Scan for the cell matching the given text and deliver its (x, y) coordinate at center. 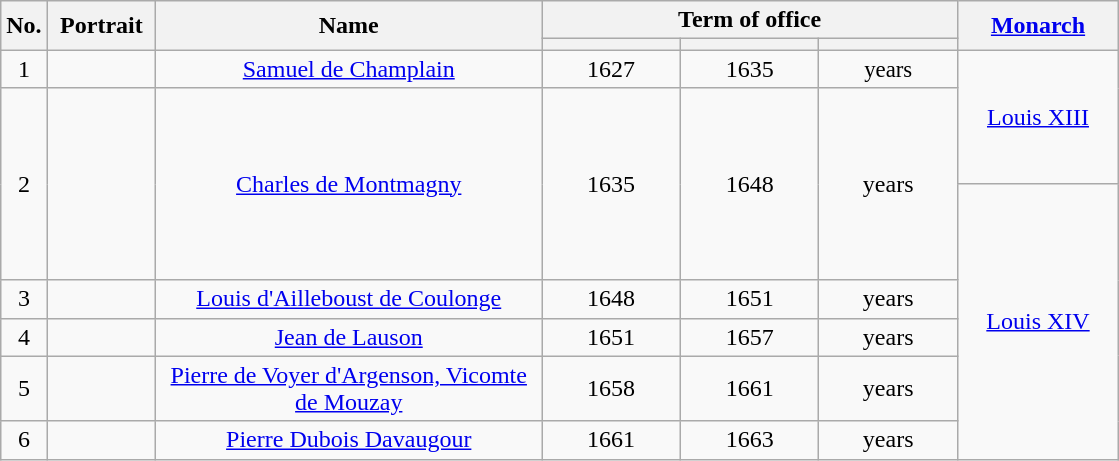
Jean de Lauson (349, 337)
Louis XIII (1038, 117)
No. (24, 26)
1627 (612, 69)
Monarch (1038, 26)
Pierre Dubois Davaugour (349, 440)
Term of office (750, 20)
Pierre de Voyer d'Argenson, Vicomte de Mouzay (349, 388)
1658 (612, 388)
1663 (750, 440)
Louis XIV (1038, 322)
Name (349, 26)
1657 (750, 337)
Charles de Montmagny (349, 184)
3 (24, 299)
6 (24, 440)
5 (24, 388)
Portrait (102, 26)
1 (24, 69)
2 (24, 184)
4 (24, 337)
Samuel de Champlain (349, 69)
Louis d'Ailleboust de Coulonge (349, 299)
